From the cell containing the given text, extract its center point as [X, Y] coordinate. 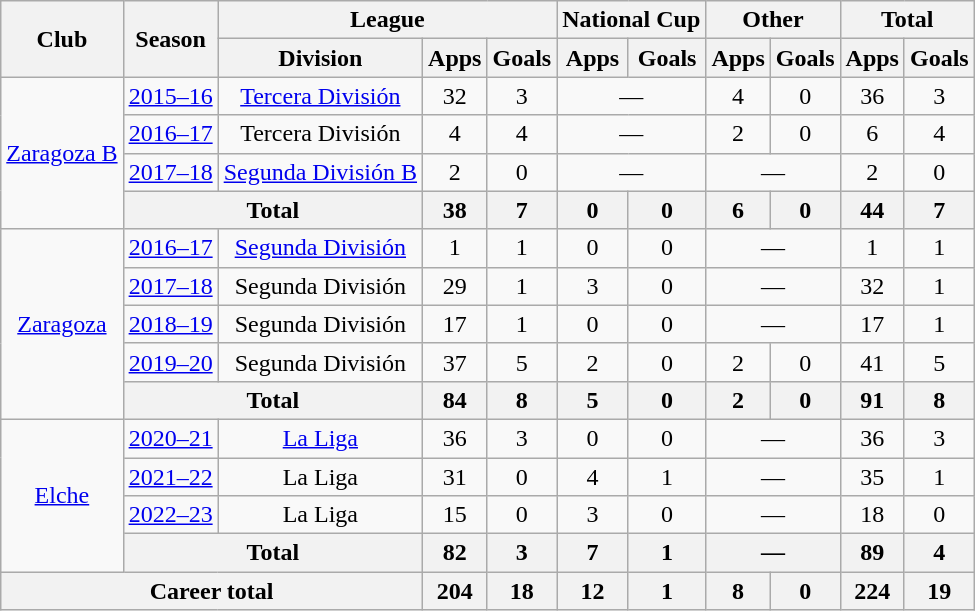
91 [872, 400]
2019–20 [170, 362]
Other [773, 20]
Elche [62, 495]
Club [62, 39]
League [388, 20]
2021–22 [170, 477]
41 [872, 362]
19 [939, 591]
Zaragoza [62, 324]
37 [455, 362]
2022–23 [170, 515]
Career total [212, 591]
12 [593, 591]
82 [455, 553]
2020–21 [170, 438]
84 [455, 400]
Zaragoza B [62, 153]
15 [455, 515]
224 [872, 591]
204 [455, 591]
31 [455, 477]
38 [455, 210]
2015–16 [170, 96]
Season [170, 39]
44 [872, 210]
National Cup [632, 20]
Segunda División B [320, 172]
29 [455, 286]
35 [872, 477]
2018–19 [170, 324]
89 [872, 553]
Division [320, 58]
